Locate the cell with the specified text and output its [x, y] center coordinate. 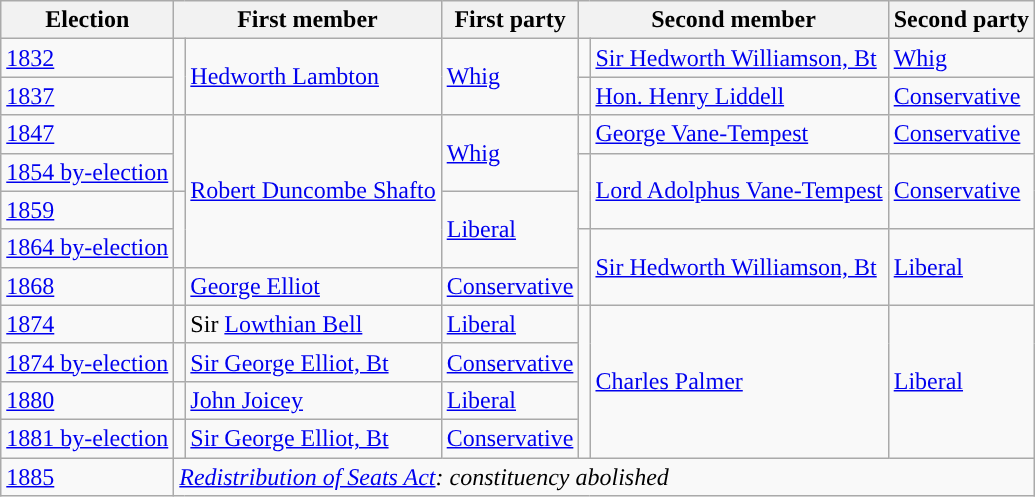
1874 by-election [88, 362]
George Elliot [313, 286]
First party [510, 20]
First member [308, 20]
1885 [88, 477]
George Vane-Tempest [739, 134]
Hedworth Lambton [313, 77]
1859 [88, 210]
1868 [88, 286]
1881 by-election [88, 438]
Second party [961, 20]
Lord Adolphus Vane-Tempest [739, 191]
John Joicey [313, 400]
Election [88, 20]
1832 [88, 58]
Second member [734, 20]
Sir Lowthian Bell [313, 324]
1847 [88, 134]
1874 [88, 324]
1864 by-election [88, 248]
1880 [88, 400]
Charles Palmer [739, 381]
Hon. Henry Liddell [739, 96]
Robert Duncombe Shafto [313, 191]
1854 by-election [88, 172]
Redistribution of Seats Act: constituency abolished [604, 477]
1837 [88, 96]
